Extract the (x, y) coordinate from the center of the cell holding the provided text.  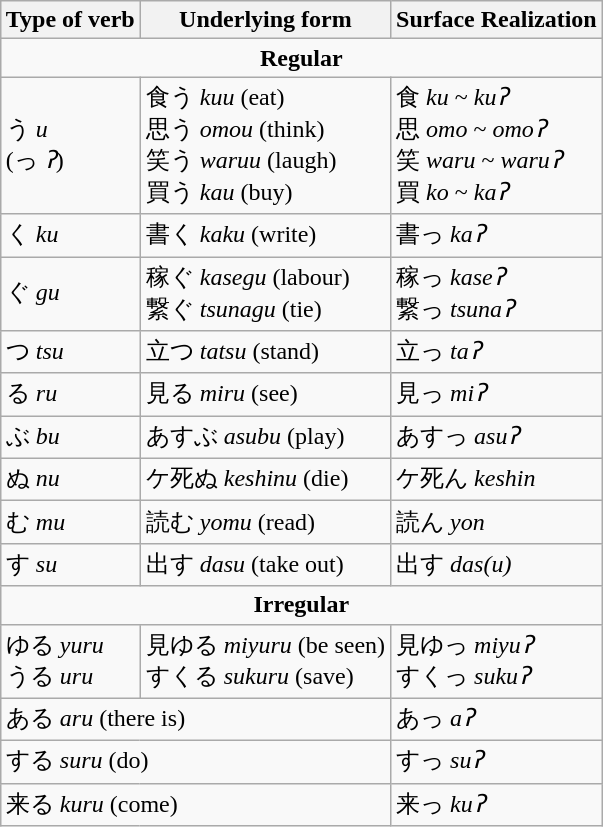
稼ぐ kasegu (labour)繋ぐ tsunagu (tie) (265, 293)
書く kaku (write) (265, 236)
ケ死ん keshin (497, 480)
立っ taʔ (497, 352)
見ゆる miyuru (be seen)すくる sukuru (save) (265, 661)
あすぶ asubu (play) (265, 438)
読む yomu (read) (265, 522)
書っ kaʔ (497, 236)
Surface Realization (497, 20)
Regular (301, 58)
ある aru (there is) (195, 720)
食 ku ~ kuʔ 思 omo ~ omoʔ 笑 waru ~ waruʔ買 ko ~ kaʔ (497, 146)
来っ kuʔ (497, 804)
す su (70, 564)
食う kuu (eat) 思う omou (think) 笑う waruu (laugh)買う kau (buy) (265, 146)
う u(っ ʔ) (70, 146)
あすっ asuʔ (497, 438)
ぐ gu (70, 293)
来る kuru (come) (195, 804)
読ん yon (497, 522)
見ゆっ miyuʔすくっ sukuʔ (497, 661)
立つ tatsu (stand) (265, 352)
Type of verb (70, 20)
する suru (do) (195, 762)
あっ aʔ (497, 720)
ぶ bu (70, 438)
Irregular (301, 605)
つ tsu (70, 352)
ゆる yuruうる uru (70, 661)
出す das(u) (497, 564)
見る miru (see) (265, 394)
出す dasu (take out) (265, 564)
る ru (70, 394)
見っ miʔ (497, 394)
すっ suʔ (497, 762)
く ku (70, 236)
ケ死ぬ keshinu (die) (265, 480)
ぬ nu (70, 480)
稼っ kaseʔ繋っ tsunaʔ (497, 293)
む mu (70, 522)
Underlying form (265, 20)
